Identify which cell holds the provided text, then report its (X, Y) central coordinate. 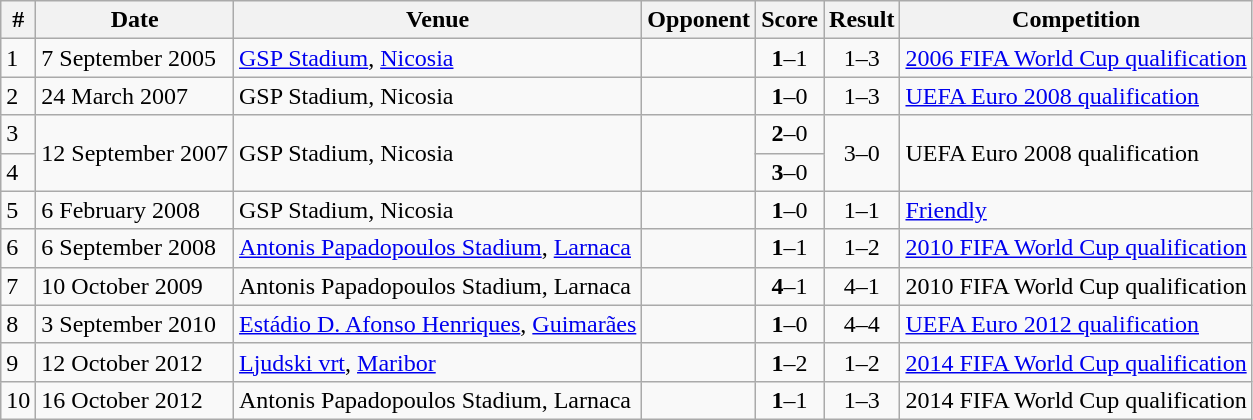
Venue (438, 20)
4 (18, 172)
7 September 2005 (135, 58)
UEFA Euro 2012 qualification (1076, 324)
24 March 2007 (135, 96)
10 (18, 400)
Ljudski vrt, Maribor (438, 362)
12 September 2007 (135, 153)
Estádio D. Afonso Henriques, Guimarães (438, 324)
Date (135, 20)
3 (18, 134)
Result (862, 20)
16 October 2012 (135, 400)
3 September 2010 (135, 324)
6 (18, 248)
Score (790, 20)
1 (18, 58)
12 October 2012 (135, 362)
5 (18, 210)
7 (18, 286)
6 September 2008 (135, 248)
2–0 (790, 134)
8 (18, 324)
# (18, 20)
9 (18, 362)
2 (18, 96)
4–4 (862, 324)
2006 FIFA World Cup qualification (1076, 58)
10 October 2009 (135, 286)
Friendly (1076, 210)
Opponent (699, 20)
Competition (1076, 20)
6 February 2008 (135, 210)
